Capture the cell that displays the provided text and extract its [x, y] central coordinate. 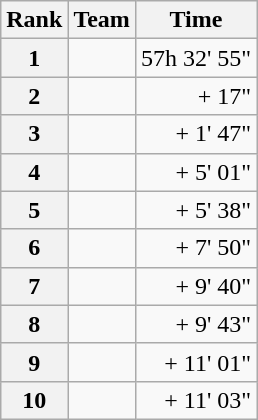
4 [34, 172]
+ 11' 03" [196, 400]
+ 5' 01" [196, 172]
3 [34, 134]
+ 9' 40" [196, 286]
10 [34, 400]
5 [34, 210]
6 [34, 248]
1 [34, 58]
7 [34, 286]
57h 32' 55" [196, 58]
Time [196, 20]
9 [34, 362]
+ 11' 01" [196, 362]
8 [34, 324]
Team [102, 20]
+ 9' 43" [196, 324]
2 [34, 96]
+ 5' 38" [196, 210]
+ 17" [196, 96]
Rank [34, 20]
+ 7' 50" [196, 248]
+ 1' 47" [196, 134]
